From the cell containing the given text, extract its center point as [x, y] coordinate. 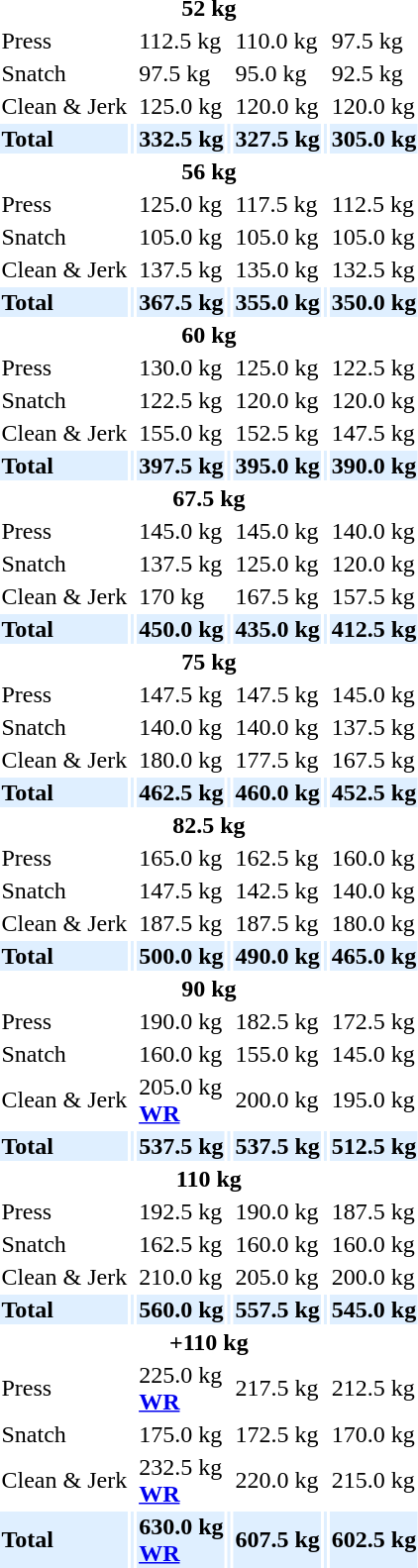
217.5 kg [277, 1389]
60 kg [209, 335]
205.0 kgWR [181, 1099]
67.5 kg [209, 498]
130.0 kg [181, 367]
90 kg [209, 989]
232.5 kgWR [181, 1480]
367.5 kg [181, 302]
+110 kg [209, 1342]
465.0 kg [373, 956]
56 kg [209, 171]
560.0 kg [181, 1309]
212.5 kg [373, 1389]
512.5 kg [373, 1146]
192.5 kg [181, 1211]
110 kg [209, 1179]
215.0 kg [373, 1480]
210.0 kg [181, 1277]
82.5 kg [209, 825]
390.0 kg [373, 466]
452.5 kg [373, 792]
95.0 kg [277, 73]
435.0 kg [277, 629]
305.0 kg [373, 139]
132.5 kg [373, 269]
117.5 kg [277, 204]
220.0 kg [277, 1480]
195.0 kg [373, 1099]
630.0 kgWR [181, 1539]
75 kg [209, 662]
350.0 kg [373, 302]
157.5 kg [373, 596]
182.5 kg [277, 1021]
92.5 kg [373, 73]
450.0 kg [181, 629]
355.0 kg [277, 302]
412.5 kg [373, 629]
135.0 kg [277, 269]
395.0 kg [277, 466]
175.0 kg [181, 1434]
170 kg [181, 596]
332.5 kg [181, 139]
327.5 kg [277, 139]
205.0 kg [277, 1277]
602.5 kg [373, 1539]
170.0 kg [373, 1434]
545.0 kg [373, 1309]
165.0 kg [181, 858]
490.0 kg [277, 956]
225.0 kgWR [181, 1389]
462.5 kg [181, 792]
607.5 kg [277, 1539]
557.5 kg [277, 1309]
500.0 kg [181, 956]
152.5 kg [277, 433]
177.5 kg [277, 760]
460.0 kg [277, 792]
110.0 kg [277, 41]
397.5 kg [181, 466]
142.5 kg [277, 890]
